Capture the cell that displays the provided text and extract its (x, y) central coordinate. 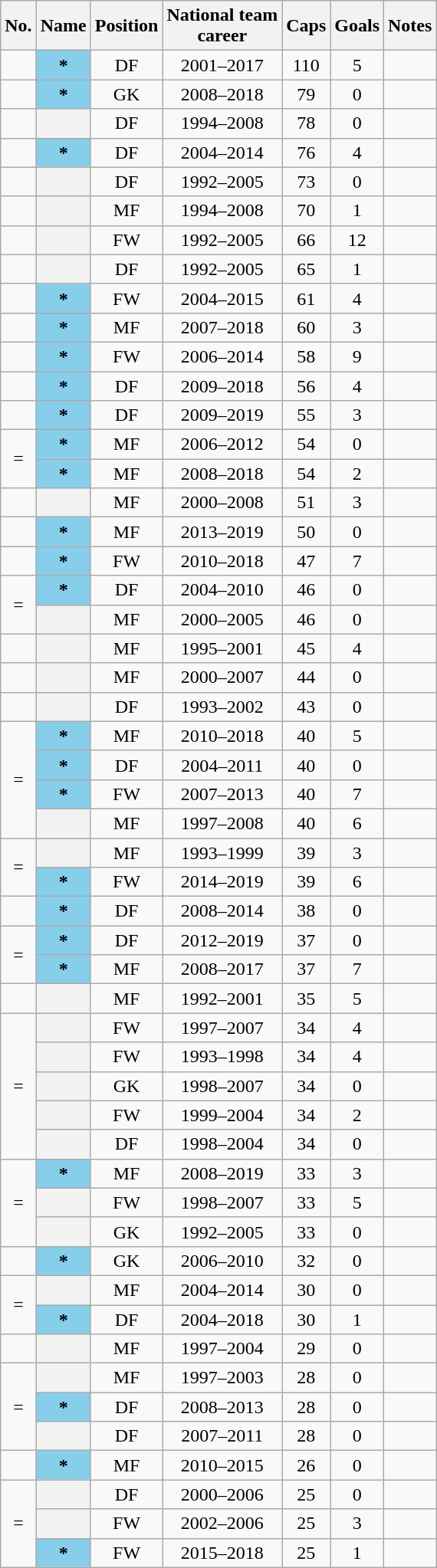
2015–2018 (222, 1553)
1998–2004 (222, 1144)
2006–2014 (222, 356)
2000–2008 (222, 503)
78 (307, 123)
2008–2019 (222, 1173)
58 (307, 356)
2009–2019 (222, 415)
61 (307, 298)
32 (307, 1261)
12 (357, 240)
1995–2001 (222, 648)
38 (307, 911)
2006–2012 (222, 444)
51 (307, 503)
2006–2010 (222, 1261)
2000–2005 (222, 619)
1993–1999 (222, 853)
2000–2007 (222, 677)
60 (307, 327)
1997–2004 (222, 1349)
Position (127, 26)
2000–2006 (222, 1494)
1997–2008 (222, 823)
2008–2017 (222, 969)
Caps (307, 26)
73 (307, 182)
2002–2006 (222, 1524)
70 (307, 211)
2004–2010 (222, 590)
2007–2018 (222, 327)
2009–2018 (222, 385)
66 (307, 240)
110 (307, 65)
2008–2013 (222, 1407)
35 (307, 999)
Notes (410, 26)
No. (18, 26)
76 (307, 153)
2007–2013 (222, 794)
1999–2004 (222, 1115)
2004–2018 (222, 1319)
9 (357, 356)
2014–2019 (222, 882)
29 (307, 1349)
55 (307, 415)
2007–2011 (222, 1436)
1993–2002 (222, 707)
56 (307, 385)
65 (307, 269)
National team career (222, 26)
2010–2015 (222, 1465)
43 (307, 707)
1997–2003 (222, 1378)
79 (307, 94)
1993–1998 (222, 1057)
2001–2017 (222, 65)
44 (307, 677)
2004–2011 (222, 765)
Goals (357, 26)
26 (307, 1465)
47 (307, 561)
45 (307, 648)
50 (307, 532)
2008–2014 (222, 911)
2013–2019 (222, 532)
1992–2001 (222, 999)
2012–2019 (222, 940)
Name (63, 26)
2004–2015 (222, 298)
1997–2007 (222, 1028)
